Find where the given text appears and provide that cell's center as (X, Y) coordinate. 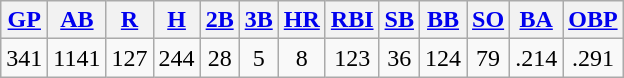
HR (302, 20)
RBI (352, 20)
R (130, 20)
79 (488, 58)
BA (536, 20)
341 (24, 58)
SB (399, 20)
AB (77, 20)
BB (442, 20)
3B (258, 20)
124 (442, 58)
SO (488, 20)
1141 (77, 58)
H (176, 20)
2B (220, 20)
GP (24, 20)
5 (258, 58)
127 (130, 58)
8 (302, 58)
.291 (593, 58)
36 (399, 58)
28 (220, 58)
123 (352, 58)
.214 (536, 58)
OBP (593, 20)
244 (176, 58)
